Find where the given text appears and provide that cell's center as [x, y] coordinate. 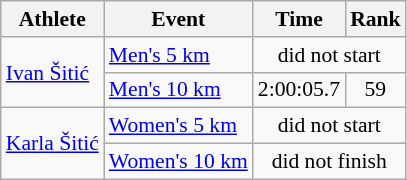
Women's 5 km [178, 126]
59 [376, 90]
Time [299, 19]
Event [178, 19]
Men's 5 km [178, 55]
Athlete [52, 19]
Men's 10 km [178, 90]
did not finish [330, 162]
Ivan Šitić [52, 72]
2:00:05.7 [299, 90]
Rank [376, 19]
Karla Šitić [52, 144]
Women's 10 km [178, 162]
